Output the (X, Y) coordinate of the center of the cell containing the given text.  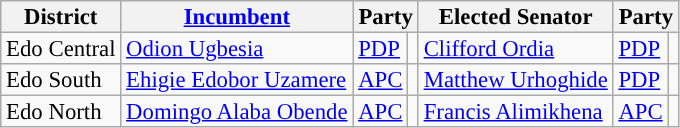
Incumbent (237, 17)
Edo North (61, 112)
Elected Senator (516, 17)
Matthew Urhoghide (516, 80)
District (61, 17)
Edo South (61, 80)
Domingo Alaba Obende (237, 112)
Edo Central (61, 49)
Clifford Ordia (516, 49)
Francis Alimikhena (516, 112)
Ehigie Edobor Uzamere (237, 80)
Odion Ugbesia (237, 49)
